Detect which cell encompasses the target text, then output its (x, y) center coordinate. 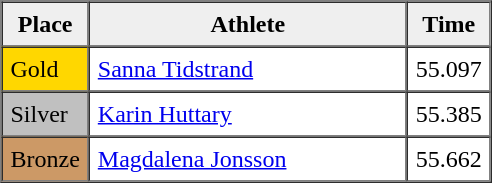
Gold (46, 68)
Place (46, 24)
Bronze (46, 158)
Time (449, 24)
Karin Huttary (248, 114)
55.385 (449, 114)
55.097 (449, 68)
55.662 (449, 158)
Magdalena Jonsson (248, 158)
Sanna Tidstrand (248, 68)
Silver (46, 114)
Athlete (248, 24)
